From the cell containing the given text, extract its center point as [X, Y] coordinate. 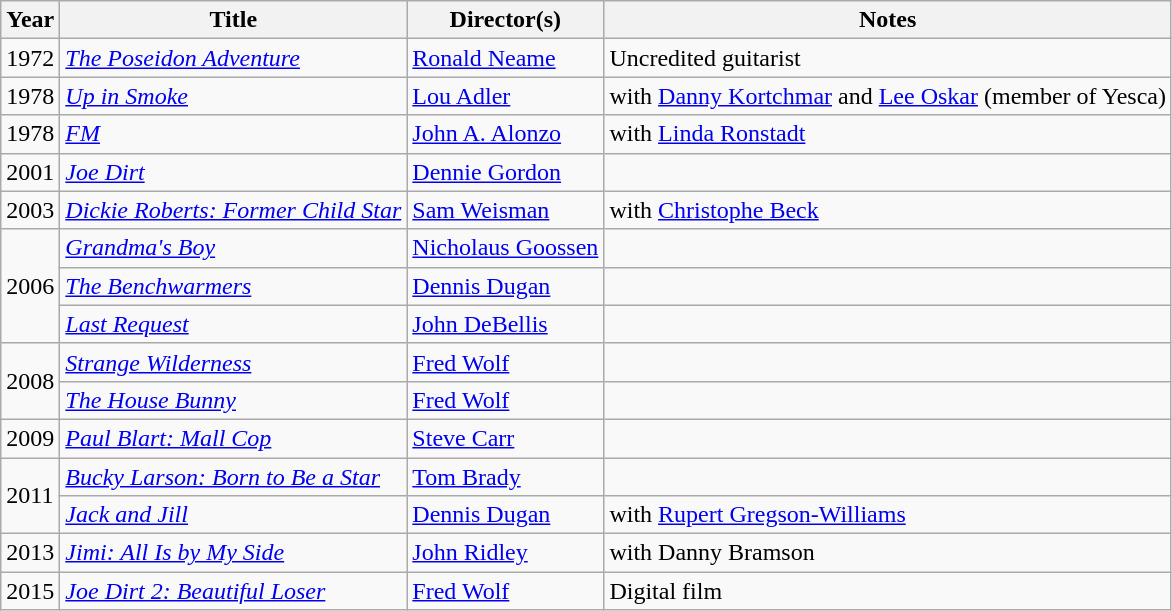
Up in Smoke [234, 96]
Nicholaus Goossen [506, 248]
Year [30, 20]
2013 [30, 553]
Last Request [234, 324]
Steve Carr [506, 438]
Joe Dirt 2: Beautiful Loser [234, 591]
John A. Alonzo [506, 134]
Title [234, 20]
Bucky Larson: Born to Be a Star [234, 477]
Dennie Gordon [506, 172]
Ronald Neame [506, 58]
Joe Dirt [234, 172]
2008 [30, 381]
with Rupert Gregson-Williams [888, 515]
Digital film [888, 591]
2006 [30, 286]
The Poseidon Adventure [234, 58]
with Danny Kortchmar and Lee Oskar (member of Yesca) [888, 96]
Jack and Jill [234, 515]
Paul Blart: Mall Cop [234, 438]
Grandma's Boy [234, 248]
John Ridley [506, 553]
The House Bunny [234, 400]
Director(s) [506, 20]
Strange Wilderness [234, 362]
John DeBellis [506, 324]
Dickie Roberts: Former Child Star [234, 210]
Uncredited guitarist [888, 58]
with Christophe Beck [888, 210]
Lou Adler [506, 96]
Tom Brady [506, 477]
2009 [30, 438]
The Benchwarmers [234, 286]
with Linda Ronstadt [888, 134]
FM [234, 134]
2011 [30, 496]
1972 [30, 58]
with Danny Bramson [888, 553]
2001 [30, 172]
2015 [30, 591]
Jimi: All Is by My Side [234, 553]
2003 [30, 210]
Sam Weisman [506, 210]
Notes [888, 20]
